Search for the cell housing the specified text and yield its (x, y) center coordinate. 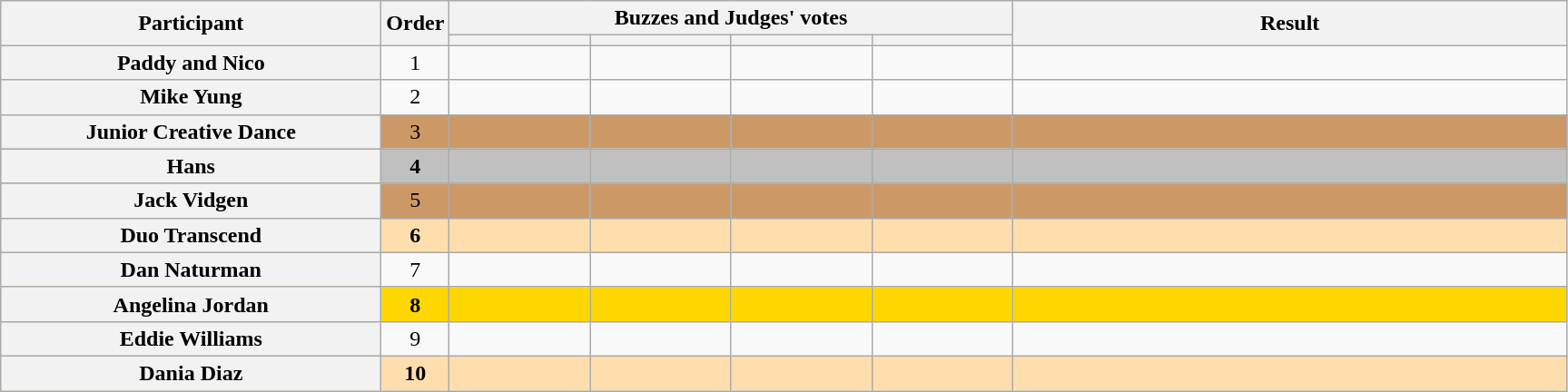
3 (416, 132)
8 (416, 304)
9 (416, 338)
Angelina Jordan (191, 304)
Duo Transcend (191, 235)
4 (416, 166)
Jack Vidgen (191, 201)
Participant (191, 24)
Paddy and Nico (191, 63)
10 (416, 373)
Eddie Williams (191, 338)
2 (416, 97)
Hans (191, 166)
7 (416, 269)
5 (416, 201)
Dan Naturman (191, 269)
Result (1289, 24)
Buzzes and Judges' votes (731, 18)
Order (416, 24)
6 (416, 235)
Junior Creative Dance (191, 132)
Dania Diaz (191, 373)
1 (416, 63)
Mike Yung (191, 97)
